For the text-containing cell, return its midpoint in [x, y] coordinate format. 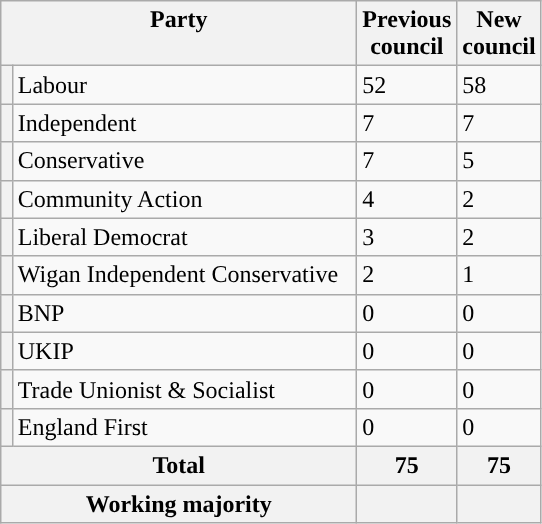
Working majority [179, 503]
5 [499, 161]
Conservative [184, 161]
52 [407, 85]
Labour [184, 85]
Liberal Democrat [184, 237]
Total [179, 465]
UKIP [184, 351]
Previous council [407, 34]
Trade Unionist & Socialist [184, 389]
4 [407, 199]
Community Action [184, 199]
Independent [184, 123]
England First [184, 427]
Wigan Independent Conservative [184, 275]
New council [499, 34]
3 [407, 237]
Party [179, 34]
58 [499, 85]
1 [499, 275]
BNP [184, 313]
